Output the [x, y] coordinate of the center of the cell containing the given text.  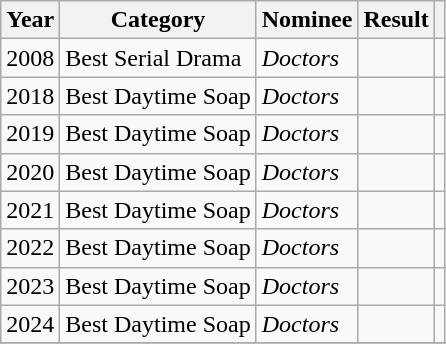
2019 [30, 134]
Nominee [307, 20]
2021 [30, 210]
2008 [30, 58]
2023 [30, 286]
Category [158, 20]
2020 [30, 172]
2024 [30, 324]
Best Serial Drama [158, 58]
2022 [30, 248]
Result [396, 20]
2018 [30, 96]
Year [30, 20]
